Search for the cell housing the specified text and yield its (X, Y) center coordinate. 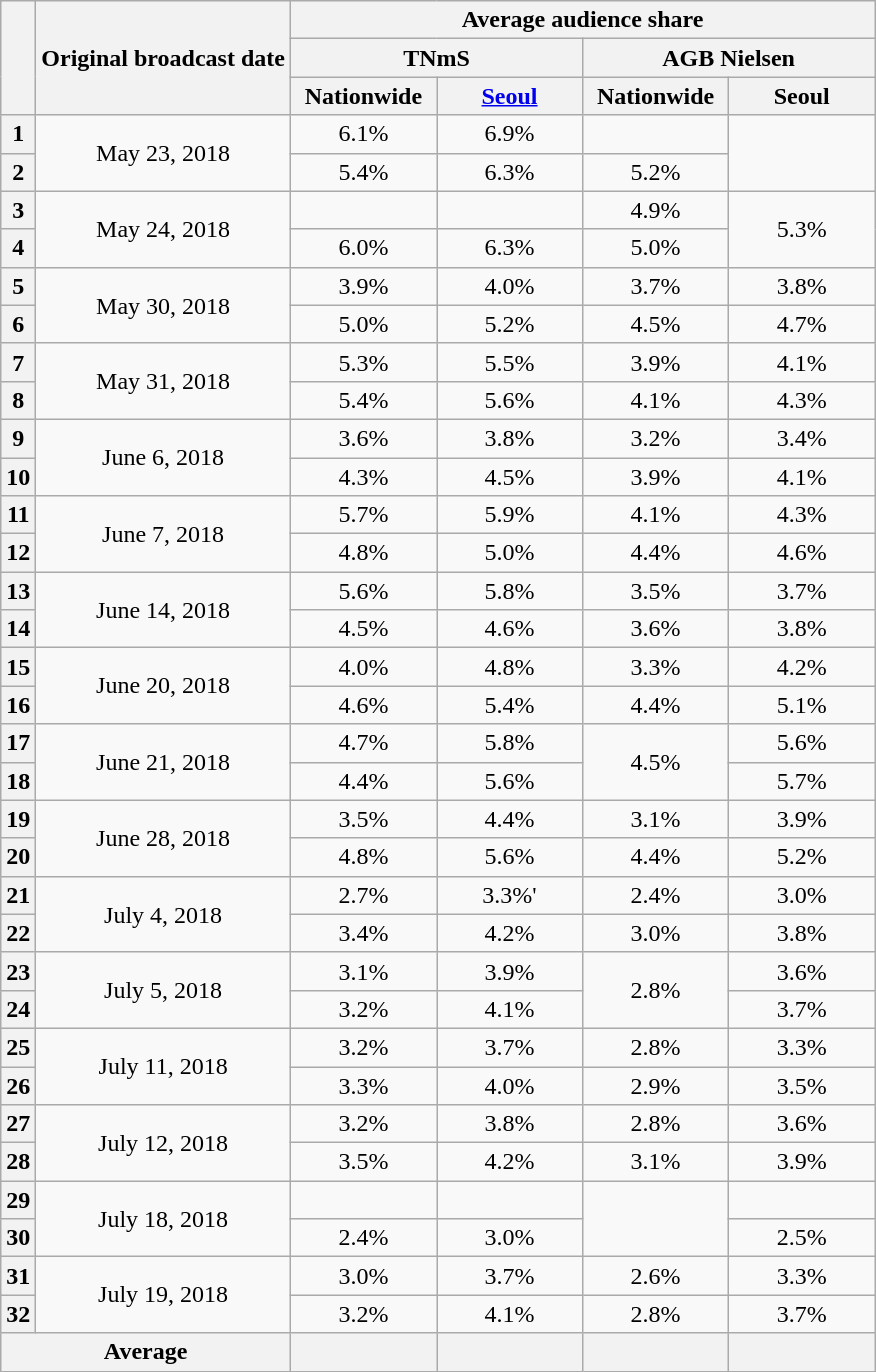
4 (18, 248)
15 (18, 667)
11 (18, 515)
July 4, 2018 (164, 914)
5.5% (509, 362)
25 (18, 1047)
5 (18, 286)
17 (18, 743)
July 5, 2018 (164, 990)
June 20, 2018 (164, 686)
3 (18, 210)
July 12, 2018 (164, 1143)
8 (18, 400)
May 23, 2018 (164, 153)
20 (18, 857)
June 7, 2018 (164, 534)
6.0% (363, 248)
6.9% (509, 134)
2.5% (802, 1238)
July 19, 2018 (164, 1295)
23 (18, 971)
Average audience share (582, 20)
16 (18, 705)
5.1% (802, 705)
TNmS (436, 58)
10 (18, 477)
31 (18, 1276)
May 31, 2018 (164, 381)
2.7% (363, 895)
July 11, 2018 (164, 1066)
May 24, 2018 (164, 229)
9 (18, 438)
13 (18, 591)
June 28, 2018 (164, 838)
24 (18, 1009)
Original broadcast date (164, 58)
3.3%' (509, 895)
28 (18, 1162)
June 14, 2018 (164, 610)
June 21, 2018 (164, 762)
5.9% (509, 515)
12 (18, 553)
AGB Nielsen (729, 58)
6.1% (363, 134)
32 (18, 1314)
1 (18, 134)
2 (18, 172)
26 (18, 1085)
29 (18, 1200)
19 (18, 819)
30 (18, 1238)
14 (18, 629)
27 (18, 1124)
7 (18, 362)
18 (18, 781)
6 (18, 324)
21 (18, 895)
June 6, 2018 (164, 457)
4.9% (656, 210)
22 (18, 933)
July 18, 2018 (164, 1219)
2.9% (656, 1085)
Average (146, 1352)
May 30, 2018 (164, 305)
2.6% (656, 1276)
